For the text-containing cell, return its midpoint in [X, Y] coordinate format. 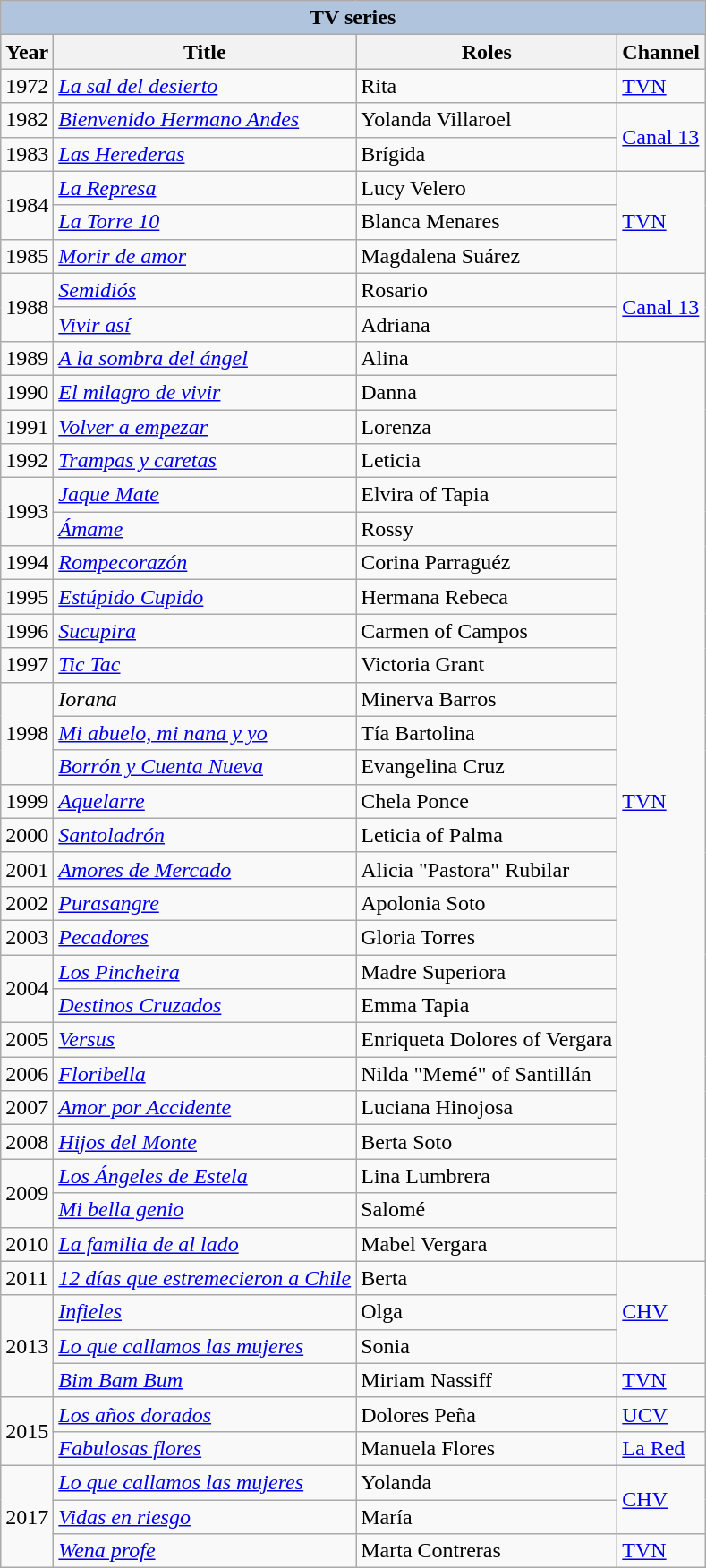
Semidiós [205, 290]
El milagro de vivir [205, 392]
La Torre 10 [205, 222]
Purasangre [205, 903]
Brígida [487, 154]
Sucupira [205, 631]
Versus [205, 1040]
1997 [27, 665]
Roles [487, 52]
Fabulosas flores [205, 1448]
Jaque Mate [205, 495]
Borrón y Cuenta Nueva [205, 767]
1988 [27, 307]
2015 [27, 1431]
Olga [487, 1312]
La Red [661, 1448]
Magdalena Suárez [487, 256]
Santoladrón [205, 835]
La Represa [205, 188]
Lorenza [487, 427]
Vivir así [205, 324]
Enriqueta Dolores of Vergara [487, 1040]
Bienvenido Hermano Andes [205, 120]
Lucy Velero [487, 188]
1985 [27, 256]
Rompecorazón [205, 563]
Tic Tac [205, 665]
2013 [27, 1346]
Morir de amor [205, 256]
Dolores Peña [487, 1414]
Madre Superiora [487, 971]
2009 [27, 1193]
2004 [27, 988]
Apolonia Soto [487, 903]
Yolanda Villaroel [487, 120]
TV series [353, 18]
Title [205, 52]
2003 [27, 937]
Infieles [205, 1312]
Bim Bam Bum [205, 1380]
Hermana Rebeca [487, 597]
Chela Ponce [487, 801]
1972 [27, 86]
2005 [27, 1040]
Iorana [205, 699]
2017 [27, 1516]
Luciana Hinojosa [487, 1108]
Mi abuelo, mi nana y yo [205, 733]
1983 [27, 154]
Tía Bartolina [487, 733]
1982 [27, 120]
Leticia of Palma [487, 835]
2008 [27, 1142]
Rita [487, 86]
Blanca Menares [487, 222]
2011 [27, 1278]
Alina [487, 358]
Rosario [487, 290]
Hijos del Monte [205, 1142]
Vidas en riesgo [205, 1517]
Adriana [487, 324]
1994 [27, 563]
Channel [661, 52]
Elvira of Tapia [487, 495]
Los Pincheira [205, 971]
Floribella [205, 1074]
1996 [27, 631]
Las Herederas [205, 154]
1991 [27, 427]
Volver a empezar [205, 427]
Estúpido Cupido [205, 597]
2006 [27, 1074]
1995 [27, 597]
1989 [27, 358]
Rossy [487, 529]
Alicia "Pastora" Rubilar [487, 869]
2000 [27, 835]
María [487, 1517]
Wena profe [205, 1551]
Ámame [205, 529]
1993 [27, 512]
Marta Contreras [487, 1551]
Miriam Nassiff [487, 1380]
UCV [661, 1414]
1990 [27, 392]
Evangelina Cruz [487, 767]
Los años dorados [205, 1414]
Corina Parraguéz [487, 563]
Gloria Torres [487, 937]
2001 [27, 869]
Mabel Vergara [487, 1244]
1992 [27, 461]
Amor por Accidente [205, 1108]
Salomé [487, 1210]
Danna [487, 392]
2007 [27, 1108]
La sal del desierto [205, 86]
2010 [27, 1244]
1984 [27, 205]
Manuela Flores [487, 1448]
Leticia [487, 461]
Berta Soto [487, 1142]
1999 [27, 801]
Berta [487, 1278]
A la sombra del ángel [205, 358]
Carmen of Campos [487, 631]
Los Ángeles de Estela [205, 1176]
Nilda "Memé" of Santillán [487, 1074]
Yolanda [487, 1482]
2002 [27, 903]
Victoria Grant [487, 665]
Lina Lumbrera [487, 1176]
La familia de al lado [205, 1244]
Amores de Mercado [205, 869]
Pecadores [205, 937]
Mi bella genio [205, 1210]
Emma Tapia [487, 1006]
Aquelarre [205, 801]
Trampas y caretas [205, 461]
Sonia [487, 1346]
1998 [27, 733]
Year [27, 52]
Destinos Cruzados [205, 1006]
Minerva Barros [487, 699]
12 días que estremecieron a Chile [205, 1278]
